Capture the cell that displays the provided text and extract its (x, y) central coordinate. 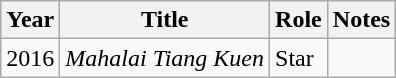
Role (299, 20)
Year (30, 20)
Mahalai Tiang Kuen (165, 58)
Star (299, 58)
2016 (30, 58)
Title (165, 20)
Notes (361, 20)
